Pinpoint the cell where the given text exists, returning its [X, Y] midpoint coordinate. 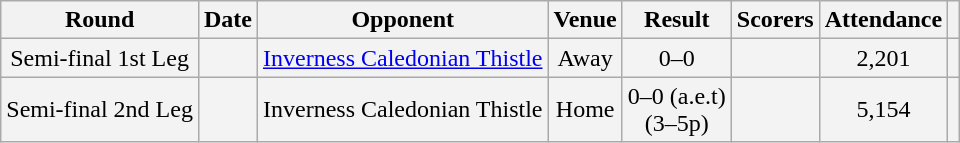
5,154 [883, 110]
Result [676, 20]
Home [585, 110]
Venue [585, 20]
Date [228, 20]
Attendance [883, 20]
Round [100, 20]
2,201 [883, 58]
Semi-final 2nd Leg [100, 110]
Away [585, 58]
Opponent [402, 20]
Scorers [775, 20]
0–0 (a.e.t)(3–5p) [676, 110]
Semi-final 1st Leg [100, 58]
0–0 [676, 58]
